From the cell containing the given text, extract its center point as [X, Y] coordinate. 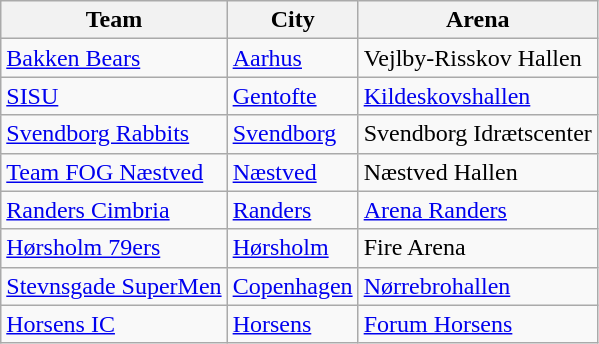
Forum Horsens [478, 324]
Vejlby-Risskov Hallen [478, 58]
Aarhus [292, 58]
Arena Randers [478, 210]
SISU [114, 96]
Gentofte [292, 96]
Svendborg Idrætscenter [478, 134]
Arena [478, 20]
Hørsholm [292, 248]
Næstved Hallen [478, 172]
Horsens [292, 324]
Fire Arena [478, 248]
Randers Cimbria [114, 210]
Bakken Bears [114, 58]
Copenhagen [292, 286]
Næstved [292, 172]
Stevnsgade SuperMen [114, 286]
Team [114, 20]
City [292, 20]
Randers [292, 210]
Svendborg Rabbits [114, 134]
Svendborg [292, 134]
Team FOG Næstved [114, 172]
Horsens IC [114, 324]
Nørrebrohallen [478, 286]
Kildeskovshallen [478, 96]
Hørsholm 79ers [114, 248]
